Return the [x, y] coordinate for the center point of the cell that contains the specified text.  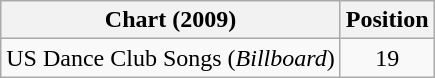
Position [387, 20]
US Dance Club Songs (Billboard) [171, 58]
Chart (2009) [171, 20]
19 [387, 58]
